Return [X, Y] of the center of cell containing provided text 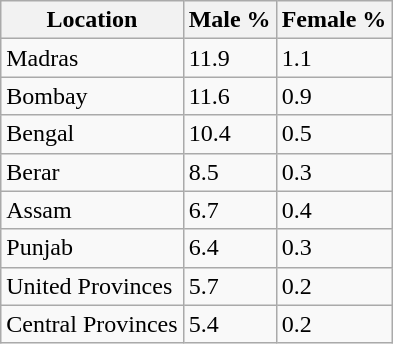
Female % [334, 20]
0.4 [334, 210]
Location [92, 20]
5.4 [230, 324]
1.1 [334, 58]
8.5 [230, 172]
Bombay [92, 96]
11.9 [230, 58]
11.6 [230, 96]
10.4 [230, 134]
Assam [92, 210]
United Provinces [92, 286]
5.7 [230, 286]
6.4 [230, 248]
Central Provinces [92, 324]
Madras [92, 58]
Bengal [92, 134]
Male % [230, 20]
Punjab [92, 248]
6.7 [230, 210]
0.9 [334, 96]
0.5 [334, 134]
Berar [92, 172]
